Pinpoint the cell where the given text exists, returning its (x, y) midpoint coordinate. 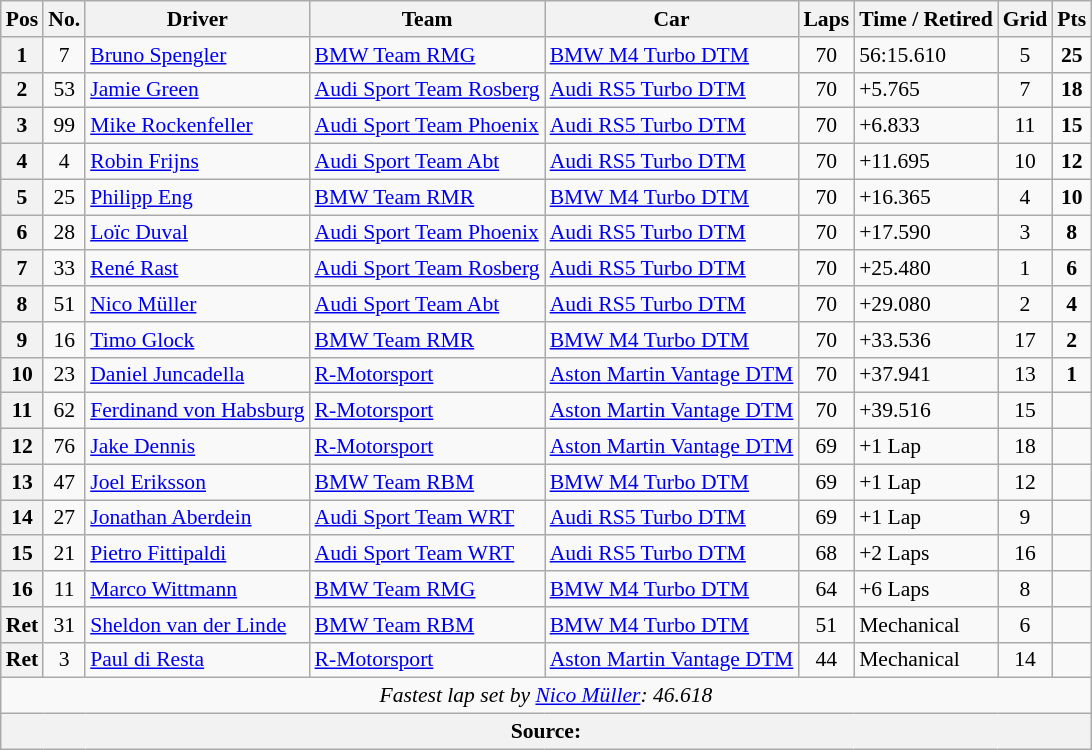
Jake Dennis (197, 447)
31 (64, 625)
Loïc Duval (197, 233)
44 (826, 660)
21 (64, 554)
17 (1026, 340)
76 (64, 447)
No. (64, 19)
Bruno Spengler (197, 55)
Pos (22, 19)
27 (64, 518)
+17.590 (926, 233)
Pietro Fittipaldi (197, 554)
+39.516 (926, 411)
Jonathan Aberdein (197, 518)
28 (64, 233)
62 (64, 411)
Driver (197, 19)
+6.833 (926, 126)
Source: (546, 732)
+5.765 (926, 90)
Philipp Eng (197, 197)
23 (64, 375)
+29.080 (926, 304)
Daniel Juncadella (197, 375)
Laps (826, 19)
Paul di Resta (197, 660)
33 (64, 269)
Robin Frijns (197, 162)
99 (64, 126)
+2 Laps (926, 554)
Fastest lap set by Nico Müller: 46.618 (546, 696)
Timo Glock (197, 340)
Time / Retired (926, 19)
47 (64, 482)
+6 Laps (926, 589)
+25.480 (926, 269)
Grid (1026, 19)
Jamie Green (197, 90)
+11.695 (926, 162)
Nico Müller (197, 304)
Car (672, 19)
56:15.610 (926, 55)
+16.365 (926, 197)
68 (826, 554)
Marco Wittmann (197, 589)
64 (826, 589)
53 (64, 90)
René Rast (197, 269)
+37.941 (926, 375)
Mike Rockenfeller (197, 126)
Team (428, 19)
Joel Eriksson (197, 482)
+33.536 (926, 340)
Pts (1072, 19)
Sheldon van der Linde (197, 625)
Ferdinand von Habsburg (197, 411)
